Detect which cell encompasses the target text, then output its (X, Y) center coordinate. 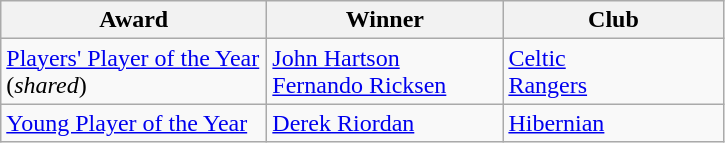
Award (134, 20)
Winner (385, 20)
Derek Riordan (385, 123)
Club (614, 20)
Young Player of the Year (134, 123)
John Hartson Fernando Ricksen (385, 72)
CelticRangers (614, 72)
Players' Player of the Year (shared) (134, 72)
Hibernian (614, 123)
